Identify which cell holds the provided text, then report its [X, Y] central coordinate. 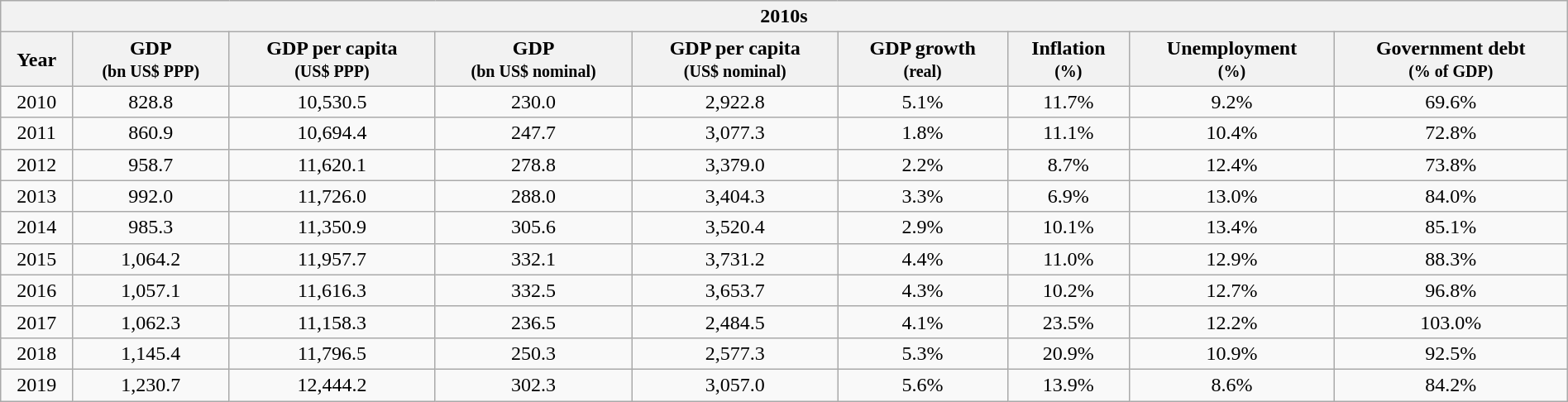
1,145.4 [151, 353]
13.0% [1232, 196]
85.1% [1451, 227]
3,653.7 [734, 290]
10.9% [1232, 353]
92.5% [1451, 353]
3,077.3 [734, 133]
Inflation(%) [1068, 60]
Year [36, 60]
2010 [36, 102]
11,158.3 [332, 322]
11,350.9 [332, 227]
860.9 [151, 133]
11.1% [1068, 133]
250.3 [533, 353]
GDP per capita(US$ nominal) [734, 60]
96.8% [1451, 290]
332.1 [533, 259]
8.7% [1068, 165]
103.0% [1451, 322]
3.3% [923, 196]
12.7% [1232, 290]
2014 [36, 227]
2.2% [923, 165]
2017 [36, 322]
2019 [36, 385]
992.0 [151, 196]
1.8% [923, 133]
11,616.3 [332, 290]
10,694.4 [332, 133]
2016 [36, 290]
20.9% [1068, 353]
84.0% [1451, 196]
10.4% [1232, 133]
11.0% [1068, 259]
84.2% [1451, 385]
985.3 [151, 227]
2010s [784, 17]
4.3% [923, 290]
302.3 [533, 385]
2011 [36, 133]
GDP(bn US$ nominal) [533, 60]
73.8% [1451, 165]
3,404.3 [734, 196]
13.4% [1232, 227]
3,379.0 [734, 165]
288.0 [533, 196]
4.4% [923, 259]
10.2% [1068, 290]
3,731.2 [734, 259]
278.8 [533, 165]
1,230.7 [151, 385]
11,726.0 [332, 196]
Unemployment(%) [1232, 60]
23.5% [1068, 322]
10.1% [1068, 227]
5.6% [923, 385]
958.7 [151, 165]
11,620.1 [332, 165]
GDP(bn US$ PPP) [151, 60]
12.9% [1232, 259]
3,520.4 [734, 227]
11,796.5 [332, 353]
88.3% [1451, 259]
2012 [36, 165]
8.6% [1232, 385]
11,957.7 [332, 259]
GDP per capita(US$ PPP) [332, 60]
10,530.5 [332, 102]
13.9% [1068, 385]
69.6% [1451, 102]
72.8% [1451, 133]
5.1% [923, 102]
2,484.5 [734, 322]
12.2% [1232, 322]
9.2% [1232, 102]
2,922.8 [734, 102]
2,577.3 [734, 353]
247.7 [533, 133]
11.7% [1068, 102]
1,062.3 [151, 322]
1,064.2 [151, 259]
Government debt(% of GDP) [1451, 60]
1,057.1 [151, 290]
6.9% [1068, 196]
305.6 [533, 227]
2.9% [923, 227]
332.5 [533, 290]
3,057.0 [734, 385]
2015 [36, 259]
12,444.2 [332, 385]
236.5 [533, 322]
GDP growth(real) [923, 60]
230.0 [533, 102]
4.1% [923, 322]
12.4% [1232, 165]
828.8 [151, 102]
2018 [36, 353]
2013 [36, 196]
5.3% [923, 353]
